Extract the (X, Y) coordinate from the center of the cell holding the provided text.  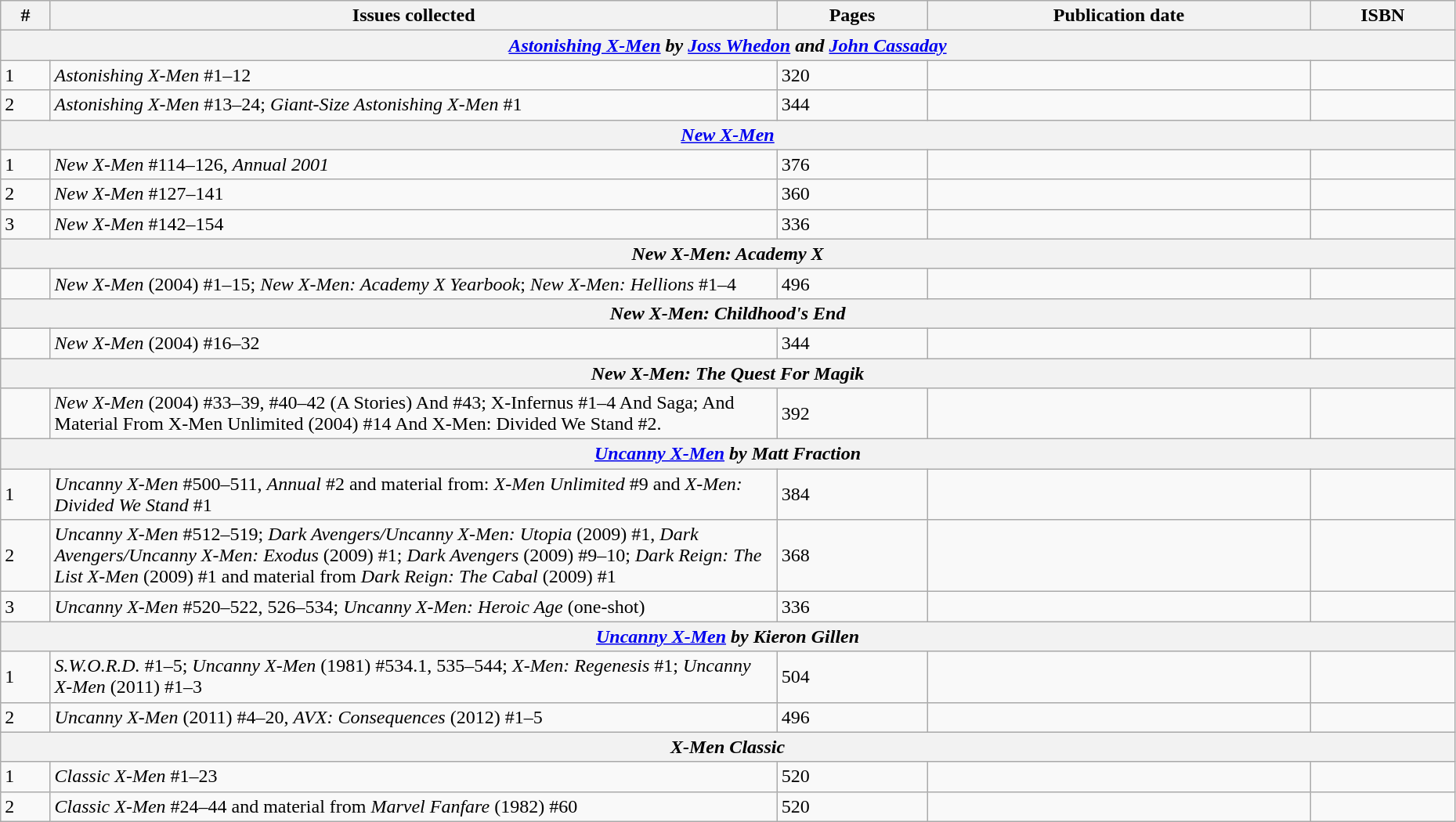
New X-Men (728, 135)
Classic X-Men #1–23 (414, 777)
# (25, 16)
New X-Men: The Quest For Magik (728, 373)
360 (852, 194)
392 (852, 413)
368 (852, 556)
Uncanny X-Men (2011) #4–20, AVX: Consequences (2012) #1–5 (414, 717)
Uncanny X-Men #500–511, Annual #2 and material from: X-Men Unlimited #9 and X-Men: Divided We Stand #1 (414, 495)
New X-Men (2004) #16–32 (414, 343)
Publication date (1119, 16)
New X-Men: Childhood's End (728, 313)
Astonishing X-Men by Joss Whedon and John Cassaday (728, 45)
Pages (852, 16)
384 (852, 495)
S.W.O.R.D. #1–5; Uncanny X-Men (1981) #534.1, 535–544; X-Men: Regenesis #1; Uncanny X-Men (2011) #1–3 (414, 676)
New X-Men #142–154 (414, 224)
Uncanny X-Men by Matt Fraction (728, 454)
504 (852, 676)
Astonishing X-Men #13–24; Giant-Size Astonishing X-Men #1 (414, 105)
Issues collected (414, 16)
Uncanny X-Men by Kieron Gillen (728, 636)
376 (852, 164)
ISBN (1382, 16)
New X-Men (2004) #1–15; New X-Men: Academy X Yearbook; New X-Men: Hellions #1–4 (414, 283)
New X-Men #127–141 (414, 194)
Astonishing X-Men #1–12 (414, 75)
X-Men Classic (728, 747)
New X-Men: Academy X (728, 254)
Classic X-Men #24–44 and material from Marvel Fanfare (1982) #60 (414, 806)
320 (852, 75)
New X-Men #114–126, Annual 2001 (414, 164)
Uncanny X-Men #520–522, 526–534; Uncanny X-Men: Heroic Age (one-shot) (414, 607)
